Identify which cell holds the provided text, then report its [x, y] central coordinate. 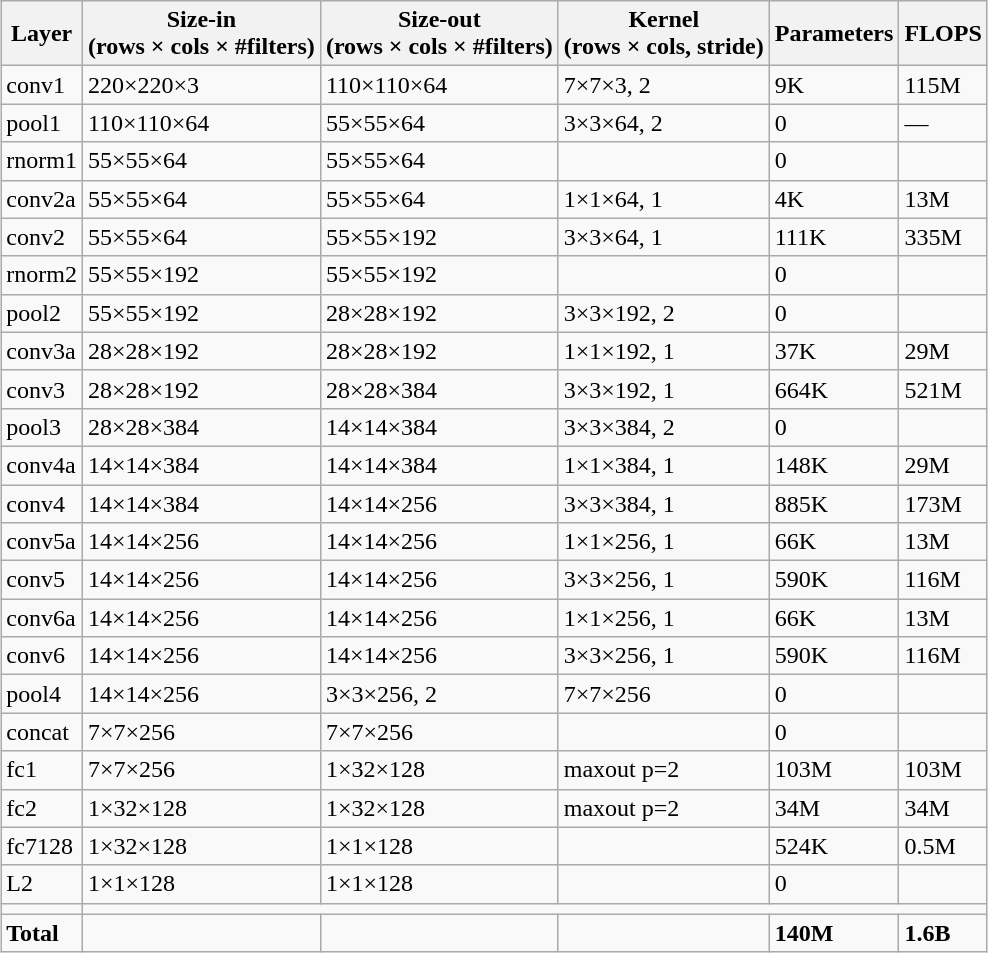
3×3×192, 1 [664, 389]
37K [834, 351]
521M [943, 389]
1.6B [943, 933]
rnorm2 [42, 275]
115M [943, 85]
fc2 [42, 808]
111K [834, 237]
0.5M [943, 846]
conv4a [42, 465]
1×1×64, 1 [664, 199]
conv3a [42, 351]
Size-out(rows × cols × #filters) [439, 34]
rnorm1 [42, 161]
conv6 [42, 656]
Total [42, 933]
524K [834, 846]
Parameters [834, 34]
1×1×384, 1 [664, 465]
4K [834, 199]
conv5 [42, 580]
885K [834, 503]
140M [834, 933]
220×220×3 [201, 85]
3×3×192, 2 [664, 313]
conv2a [42, 199]
335M [943, 237]
Size-in(rows × cols × #filters) [201, 34]
1×1×192, 1 [664, 351]
conv5a [42, 542]
FLOPS [943, 34]
L2 [42, 884]
173M [943, 503]
148K [834, 465]
3×3×256, 2 [439, 694]
pool4 [42, 694]
conv2 [42, 237]
pool3 [42, 427]
— [943, 123]
fc1 [42, 770]
fc7128 [42, 846]
conv3 [42, 389]
pool1 [42, 123]
9K [834, 85]
conv1 [42, 85]
Layer [42, 34]
3×3×64, 2 [664, 123]
concat [42, 732]
3×3×64, 1 [664, 237]
664K [834, 389]
pool2 [42, 313]
3×3×384, 1 [664, 503]
conv6a [42, 618]
3×3×384, 2 [664, 427]
7×7×3, 2 [664, 85]
conv4 [42, 503]
Kernel(rows × cols, stride) [664, 34]
